Pinpoint the cell where the given text exists, returning its (X, Y) midpoint coordinate. 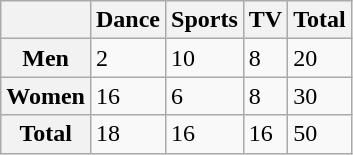
Dance (128, 20)
30 (320, 96)
Men (46, 58)
2 (128, 58)
Women (46, 96)
10 (205, 58)
20 (320, 58)
50 (320, 134)
6 (205, 96)
Sports (205, 20)
18 (128, 134)
TV (265, 20)
